From the cell containing the given text, extract its center point as (x, y) coordinate. 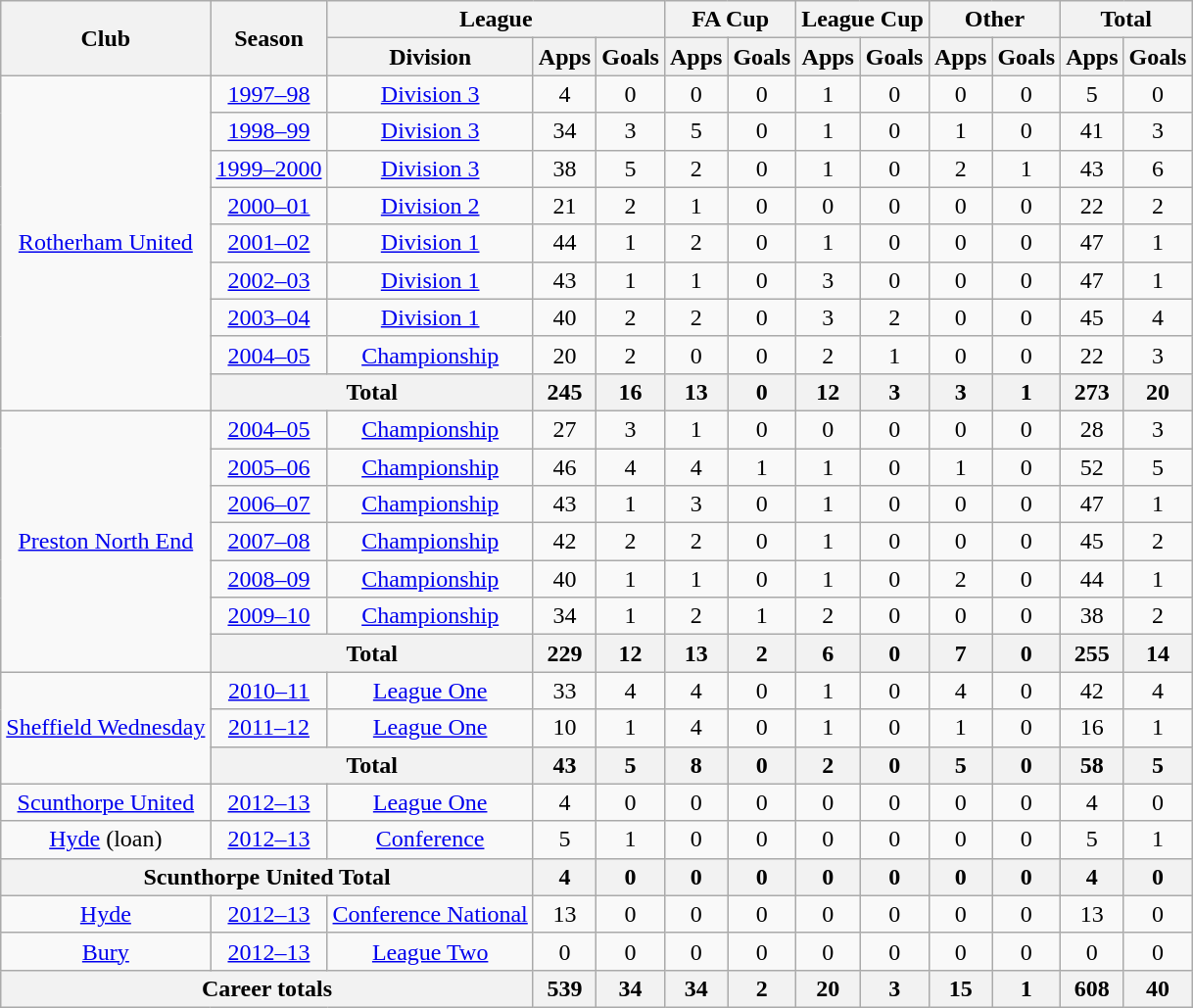
League (496, 20)
33 (564, 691)
Club (106, 38)
15 (960, 988)
Hyde (loan) (106, 840)
Conference (430, 840)
273 (1092, 392)
Other (994, 20)
245 (564, 392)
1999–2000 (268, 168)
2011–12 (268, 728)
2001–02 (268, 243)
Season (268, 38)
1997–98 (268, 94)
Career totals (267, 988)
2000–01 (268, 206)
Scunthorpe United Total (267, 877)
2003–04 (268, 317)
2010–11 (268, 691)
255 (1092, 653)
Conference National (430, 914)
Rotherham United (106, 243)
2009–10 (268, 616)
27 (564, 429)
Sheffield Wednesday (106, 728)
58 (1092, 765)
21 (564, 206)
41 (1092, 131)
14 (1158, 653)
28 (1092, 429)
Preston North End (106, 541)
Division 2 (430, 206)
Bury (106, 951)
2002–03 (268, 280)
Scunthorpe United (106, 802)
Division (430, 57)
52 (1092, 467)
46 (564, 467)
FA Cup (730, 20)
2005–06 (268, 467)
League Cup (863, 20)
League Two (430, 951)
10 (564, 728)
539 (564, 988)
2007–08 (268, 542)
7 (960, 653)
1998–99 (268, 131)
2008–09 (268, 579)
Hyde (106, 914)
608 (1092, 988)
8 (695, 765)
229 (564, 653)
2006–07 (268, 504)
